For the text-containing cell, return its midpoint in (X, Y) coordinate format. 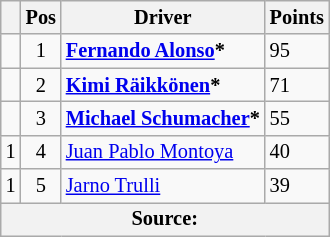
3 (41, 118)
Kimi Räikkönen* (163, 85)
Michael Schumacher* (163, 118)
Points (297, 17)
Source: (165, 219)
71 (297, 85)
Juan Pablo Montoya (163, 152)
Fernando Alonso* (163, 51)
Jarno Trulli (163, 186)
95 (297, 51)
40 (297, 152)
Driver (163, 17)
5 (41, 186)
Pos (41, 17)
2 (41, 85)
55 (297, 118)
39 (297, 186)
4 (41, 152)
